Return the (x, y) coordinate for the center point of the cell that contains the specified text.  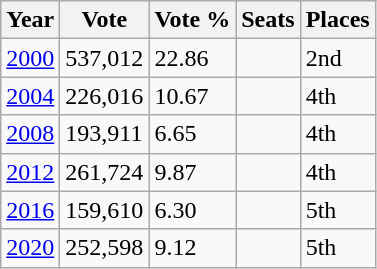
6.65 (192, 134)
Vote % (192, 20)
193,911 (104, 134)
Vote (104, 20)
537,012 (104, 58)
6.30 (192, 210)
22.86 (192, 58)
2012 (30, 172)
2nd (338, 58)
226,016 (104, 96)
159,610 (104, 210)
2020 (30, 248)
261,724 (104, 172)
252,598 (104, 248)
2008 (30, 134)
Year (30, 20)
2004 (30, 96)
9.12 (192, 248)
Places (338, 20)
2016 (30, 210)
Seats (268, 20)
10.67 (192, 96)
9.87 (192, 172)
2000 (30, 58)
